Provide the [x, y] coordinate of the cell's center where the given text is located.  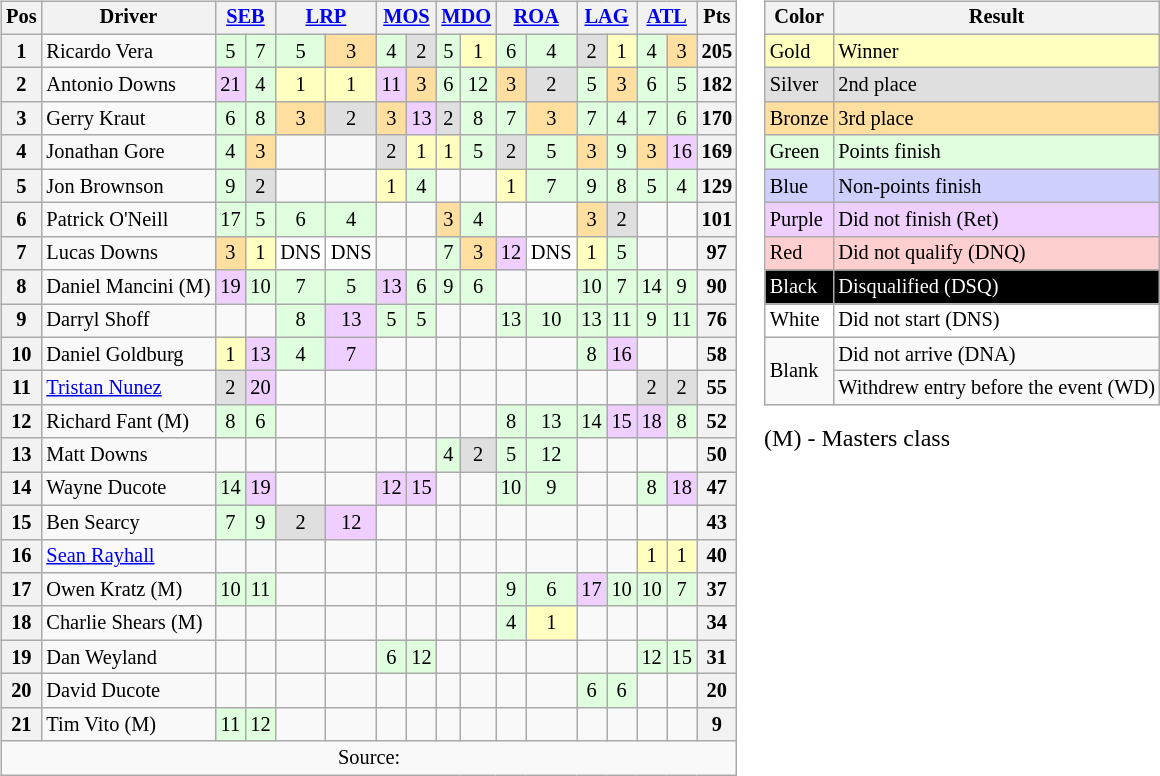
169 [717, 152]
Pts [717, 18]
97 [717, 253]
Jonathan Gore [128, 152]
MDO [466, 18]
129 [717, 186]
Driver [128, 18]
31 [717, 657]
LAG [606, 18]
Tristan Nunez [128, 388]
50 [717, 455]
Purple [800, 220]
Did not start (DNS) [996, 321]
Darryl Shoff [128, 321]
58 [717, 354]
MOS [406, 18]
Daniel Goldburg [128, 354]
Gerry Kraut [128, 119]
2nd place [996, 85]
170 [717, 119]
Owen Kratz (M) [128, 590]
40 [717, 556]
Pos [21, 18]
White [800, 321]
Wayne Ducote [128, 489]
Daniel Mancini (M) [128, 287]
55 [717, 388]
Black [800, 287]
Jon Brownson [128, 186]
Non-points finish [996, 186]
ATL [667, 18]
Antonio Downs [128, 85]
Result [996, 18]
Source: [369, 758]
101 [717, 220]
Patrick O'Neill [128, 220]
Bronze [800, 119]
Winner [996, 51]
76 [717, 321]
LRP [326, 18]
Did not finish (Ret) [996, 220]
Sean Rayhall [128, 556]
SEB [245, 18]
Did not arrive (DNA) [996, 354]
Charlie Shears (M) [128, 623]
Red [800, 253]
47 [717, 489]
Ricardo Vera [128, 51]
Withdrew entry before the event (WD) [996, 388]
Lucas Downs [128, 253]
Dan Weyland [128, 657]
Ben Searcy [128, 522]
ROA [536, 18]
43 [717, 522]
Blank [800, 370]
Green [800, 152]
34 [717, 623]
Blue [800, 186]
David Ducote [128, 691]
52 [717, 422]
37 [717, 590]
Gold [800, 51]
Tim Vito (M) [128, 724]
205 [717, 51]
Did not qualify (DNQ) [996, 253]
Points finish [996, 152]
Silver [800, 85]
Matt Downs [128, 455]
90 [717, 287]
3rd place [996, 119]
182 [717, 85]
Richard Fant (M) [128, 422]
Color [800, 18]
Disqualified (DSQ) [996, 287]
